Identify which cell holds the provided text, then report its [X, Y] central coordinate. 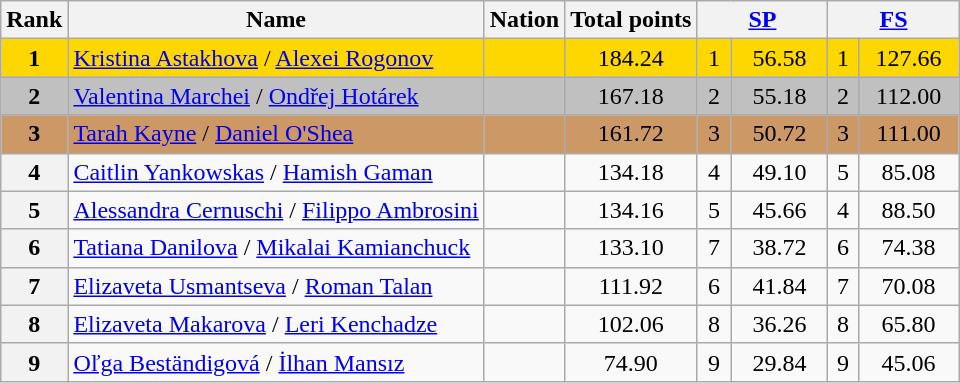
41.84 [780, 286]
133.10 [631, 248]
36.26 [780, 324]
65.80 [908, 324]
85.08 [908, 172]
134.18 [631, 172]
Kristina Astakhova / Alexei Rogonov [276, 58]
Tarah Kayne / Daniel O'Shea [276, 134]
29.84 [780, 362]
74.38 [908, 248]
56.58 [780, 58]
SP [762, 20]
161.72 [631, 134]
88.50 [908, 210]
167.18 [631, 96]
74.90 [631, 362]
Name [276, 20]
Caitlin Yankowskas / Hamish Gaman [276, 172]
Elizaveta Makarova / Leri Kenchadze [276, 324]
Elizaveta Usmantseva / Roman Talan [276, 286]
112.00 [908, 96]
FS [894, 20]
Total points [631, 20]
38.72 [780, 248]
111.00 [908, 134]
127.66 [908, 58]
Valentina Marchei / Ondřej Hotárek [276, 96]
102.06 [631, 324]
Nation [524, 20]
50.72 [780, 134]
70.08 [908, 286]
Oľga Beständigová / İlhan Mansız [276, 362]
111.92 [631, 286]
49.10 [780, 172]
134.16 [631, 210]
55.18 [780, 96]
184.24 [631, 58]
Rank [34, 20]
45.06 [908, 362]
45.66 [780, 210]
Tatiana Danilova / Mikalai Kamianchuck [276, 248]
Alessandra Cernuschi / Filippo Ambrosini [276, 210]
